Extract the (X, Y) coordinate from the center of the cell holding the provided text.  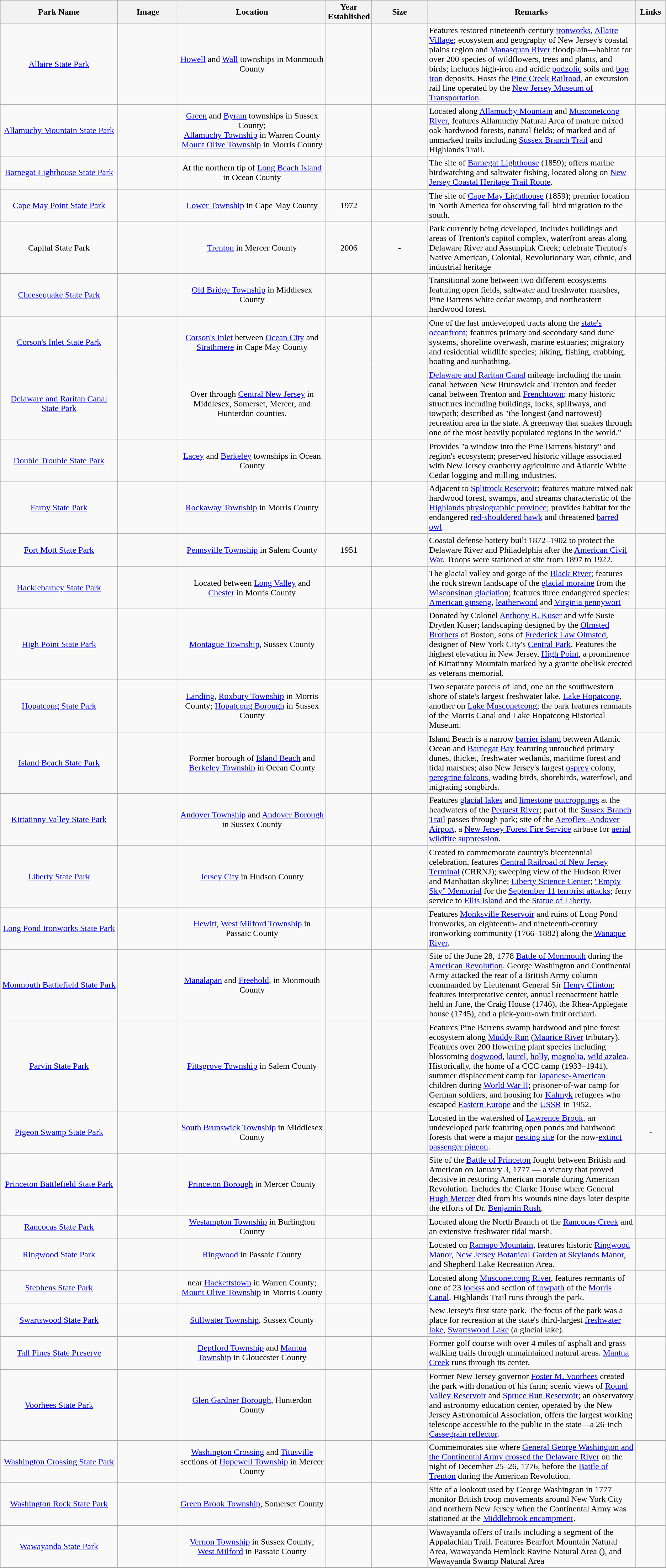
Montague Township, Sussex County (252, 644)
Allaire State Park (59, 64)
Farny State Park (59, 507)
Westampton Township in Burlington County (252, 1226)
Image (148, 12)
Manalapan and Freehold, in Monmouth County (252, 985)
Delaware and Raritan Canal State Park (59, 404)
Rancocas State Park (59, 1226)
Wawayanda State Park (59, 1547)
Monmouth Battlefield State Park (59, 985)
Corson's Inlet State Park (59, 342)
Pennsville Township in Salem County (252, 550)
High Point State Park (59, 644)
Located between Long Valley and Chester in Morris County (252, 588)
Deptford Township and Mantua Township in Gloucester County (252, 1353)
Liberty State Park (59, 876)
Corson's Inlet between Ocean City and Strathmere in Cape May County (252, 342)
Pittsgrove Township in Salem County (252, 1066)
1951 (349, 550)
Glen Gardner Borough, Hunterdon County (252, 1405)
Island Beach State Park (59, 763)
2006 (349, 248)
Washington Crossing and Titusville sections of Hopewell Township in Mercer County (252, 1462)
Fort Mott State Park (59, 550)
Tall Pines State Preserve (59, 1353)
Lower Township in Cape May County (252, 205)
Allamuchy Mountain State Park (59, 130)
Swartswood State Park (59, 1320)
near Hackettstown in Warren County; Mount Olive Township in Morris County (252, 1287)
The site of Barnegat Lighthouse (1859); offers marine birdwatching and saltwater fishing, located along on New Jersey Coastal Heritage Trail Route. (531, 173)
Located on Ramapo Mountain, features historic Ringwood Manor, New Jersey Botanical Garden at Skylands Manor, and Shepherd Lake Recreation Area. (531, 1254)
Washington Crossing State Park (59, 1462)
Cheesequake State Park (59, 295)
Double Trouble State Park (59, 461)
Hacklebarney State Park (59, 588)
Landing, Roxbury Township in Morris County; Hopatcong Borough in Sussex County (252, 706)
Old Bridge Township in Middlesex County (252, 295)
Andover Township and Andover Borough in Sussex County (252, 820)
Ringwood in Passaic County (252, 1254)
Size (399, 12)
Parvin State Park (59, 1066)
Ringwood State Park (59, 1254)
Stephens State Park (59, 1287)
Located along the North Branch of the Rancocas Creek and an extensive freshwater tidal marsh. (531, 1226)
Park Name (59, 12)
The site of Cape May Lighthouse (1859); premier location in North America for observing fall bird migration to the south. (531, 205)
Vernon Township in Sussex County;West Milford in Passaic County (252, 1547)
Jersey City in Hudson County (252, 876)
Remarks (531, 12)
Green and Byram townships in Sussex County;Allamuchy Township in Warren CountyMount Olive Township in Morris County (252, 130)
Barnegat Lighthouse State Park (59, 173)
Former borough of Island Beach and Berkeley Township in Ocean County (252, 763)
Kittatinny Valley State Park (59, 820)
Location (252, 12)
Year Established (349, 12)
Over through Central New Jersey in Middlesex, Somerset, Mercer, and Hunterdon counties. (252, 404)
Hewitt, West Milford Township in Passaic County (252, 928)
Howell and Wall townships in Monmouth County (252, 64)
Long Pond Ironworks State Park (59, 928)
Hopatcong State Park (59, 706)
Cape May Point State Park (59, 205)
Voorhees State Park (59, 1405)
Stillwater Township, Sussex County (252, 1320)
Washington Rock State Park (59, 1504)
South Brunswick Township in Middlesex County (252, 1132)
Former golf course with over 4 miles of asphalt and grass walking trails through unmaintained natural areas. Mantua Creek runs through its center. (531, 1353)
Rockaway Township in Morris County (252, 507)
Links (650, 12)
Princeton Borough in Mercer County (252, 1184)
Princeton Battlefield State Park (59, 1184)
Pigeon Swamp State Park (59, 1132)
1972 (349, 205)
Green Brook Township, Somerset County (252, 1504)
Lacey and Berkeley townships in Ocean County (252, 461)
Trenton in Mercer County (252, 248)
At the northern tip of Long Beach Island in Ocean County (252, 173)
Capital State Park (59, 248)
